Identify which cell holds the provided text, then report its [X, Y] central coordinate. 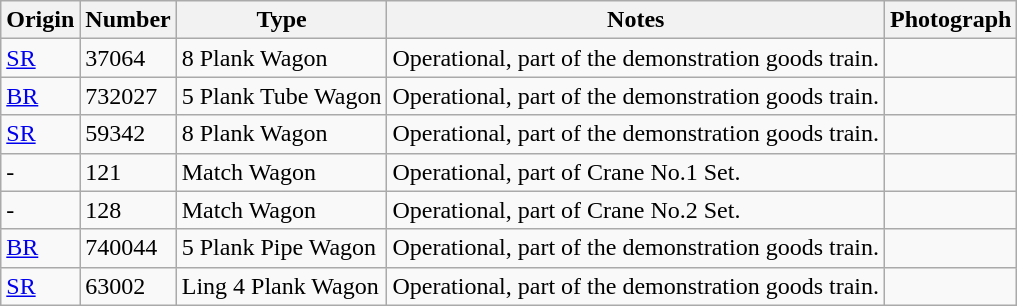
63002 [128, 286]
732027 [128, 96]
Origin [40, 20]
5 Plank Pipe Wagon [282, 248]
Number [128, 20]
Operational, part of Crane No.1 Set. [636, 172]
Ling 4 Plank Wagon [282, 286]
59342 [128, 134]
37064 [128, 58]
121 [128, 172]
128 [128, 210]
Photograph [951, 20]
740044 [128, 248]
Operational, part of Crane No.2 Set. [636, 210]
5 Plank Tube Wagon [282, 96]
Type [282, 20]
Notes [636, 20]
